For the text-containing cell, return its midpoint in [X, Y] coordinate format. 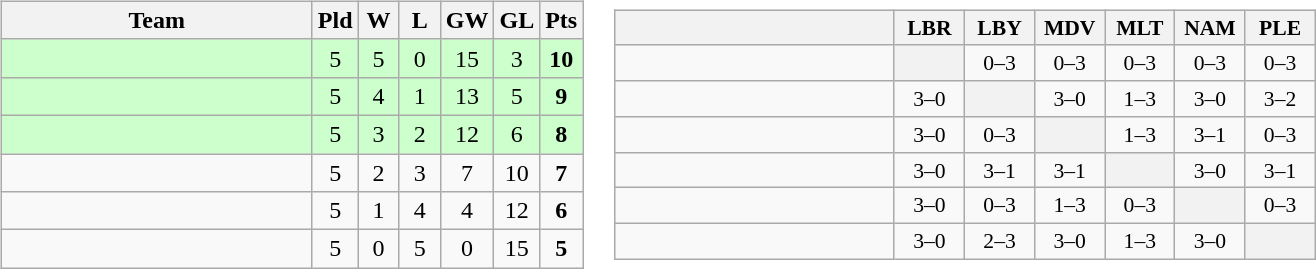
2–3 [999, 242]
13 [467, 96]
GW [467, 20]
MLT [1140, 28]
L [420, 20]
Pld [335, 20]
LBR [929, 28]
NAM [1210, 28]
LBY [999, 28]
3–2 [1280, 99]
PLE [1280, 28]
MDV [1070, 28]
GL [517, 20]
9 [562, 96]
W [378, 20]
8 [562, 134]
Team [156, 20]
Pts [562, 20]
